Capture the cell that displays the provided text and extract its [x, y] central coordinate. 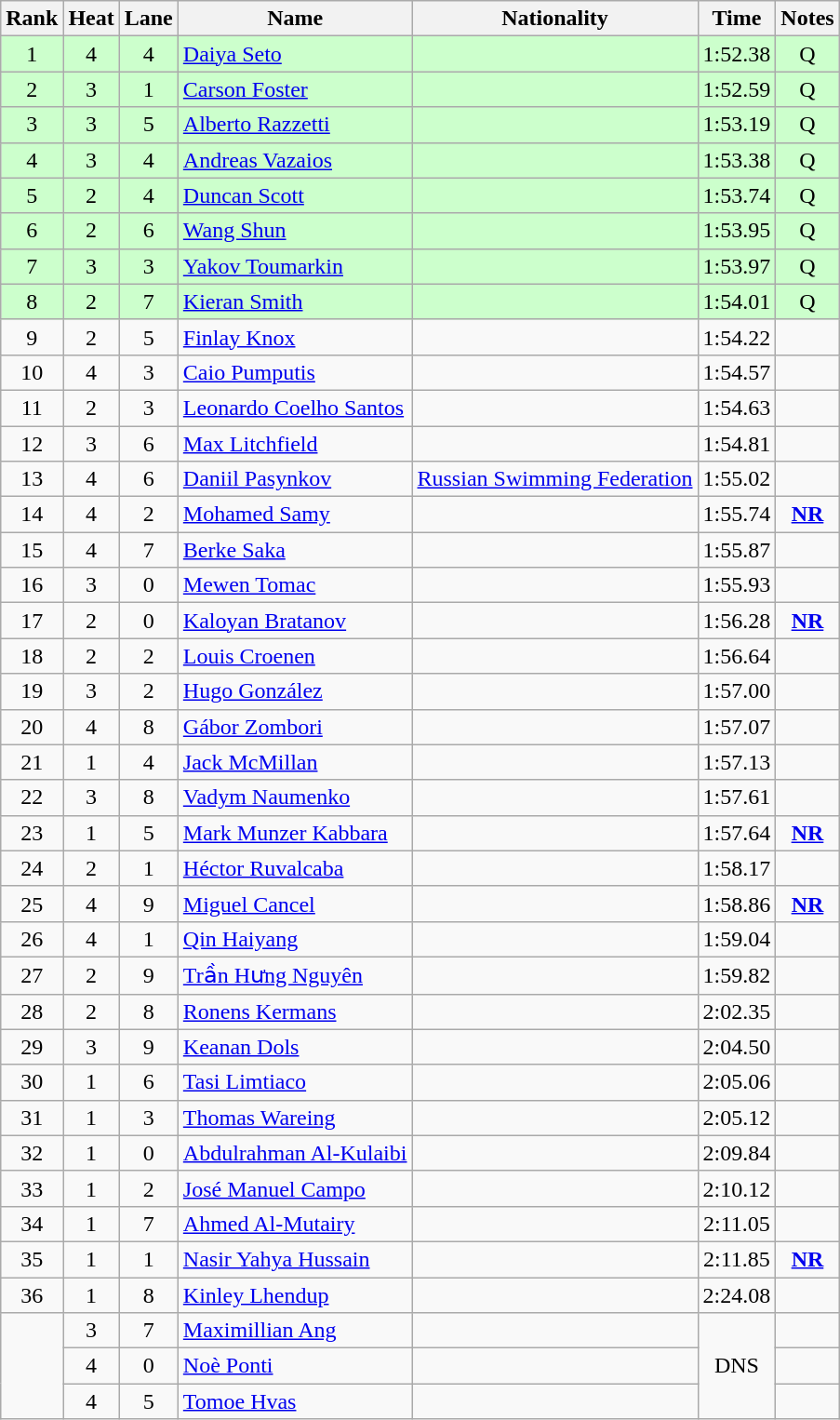
19 [32, 691]
2:10.12 [737, 1188]
1:55.74 [737, 515]
1:52.38 [737, 54]
Gábor Zombori [295, 727]
14 [32, 515]
30 [32, 1082]
Berke Saka [295, 550]
34 [32, 1224]
Finlay Knox [295, 337]
25 [32, 904]
1:57.64 [737, 833]
Nationality [554, 19]
Louis Croenen [295, 656]
20 [32, 727]
Qin Haiyang [295, 939]
1:58.86 [737, 904]
Ahmed Al-Mutairy [295, 1224]
Carson Foster [295, 89]
1:56.28 [737, 621]
1:55.93 [737, 585]
1:57.07 [737, 727]
1:57.61 [737, 797]
1:53.95 [737, 231]
35 [32, 1259]
Alberto Razzetti [295, 125]
Trần Hưng Nguyên [295, 975]
26 [32, 939]
23 [32, 833]
1:57.13 [737, 762]
1:59.82 [737, 975]
1:54.22 [737, 337]
1:55.02 [737, 479]
Vadym Naumenko [295, 797]
2:05.06 [737, 1082]
Héctor Ruvalcaba [295, 868]
15 [32, 550]
Maximillian Ang [295, 1331]
Kinley Lhendup [295, 1294]
2:05.12 [737, 1118]
Name [295, 19]
Kaloyan Bratanov [295, 621]
29 [32, 1047]
Nasir Yahya Hussain [295, 1259]
28 [32, 1011]
21 [32, 762]
36 [32, 1294]
1:53.97 [737, 266]
Russian Swimming Federation [554, 479]
Caio Pumputis [295, 372]
22 [32, 797]
11 [32, 408]
Kieran Smith [295, 301]
16 [32, 585]
1:52.59 [737, 89]
2:04.50 [737, 1047]
24 [32, 868]
1:53.38 [737, 160]
Thomas Wareing [295, 1118]
1:57.00 [737, 691]
Time [737, 19]
Abdulrahman Al-Kulaibi [295, 1153]
Jack McMillan [295, 762]
Noè Ponti [295, 1366]
1:54.81 [737, 444]
Daniil Pasynkov [295, 479]
32 [32, 1153]
Ronens Kermans [295, 1011]
2:09.84 [737, 1153]
33 [32, 1188]
Tasi Limtiaco [295, 1082]
2:11.85 [737, 1259]
2:02.35 [737, 1011]
1:56.64 [737, 656]
27 [32, 975]
Notes [807, 19]
1:54.63 [737, 408]
2:11.05 [737, 1224]
13 [32, 479]
Max Litchfield [295, 444]
Leonardo Coelho Santos [295, 408]
Lane [149, 19]
Duncan Scott [295, 195]
Mohamed Samy [295, 515]
17 [32, 621]
1:58.17 [737, 868]
Daiya Seto [295, 54]
18 [32, 656]
10 [32, 372]
1:55.87 [737, 550]
José Manuel Campo [295, 1188]
1:53.19 [737, 125]
Mewen Tomac [295, 585]
Heat [91, 19]
Andreas Vazaios [295, 160]
2:24.08 [737, 1294]
Rank [32, 19]
Miguel Cancel [295, 904]
1:59.04 [737, 939]
1:53.74 [737, 195]
Hugo González [295, 691]
1:54.57 [737, 372]
DNS [737, 1366]
31 [32, 1118]
Yakov Toumarkin [295, 266]
1:54.01 [737, 301]
Keanan Dols [295, 1047]
Tomoe Hvas [295, 1401]
12 [32, 444]
Wang Shun [295, 231]
Mark Munzer Kabbara [295, 833]
